Determine the (X, Y) coordinate at the center of the cell enclosing the given text.  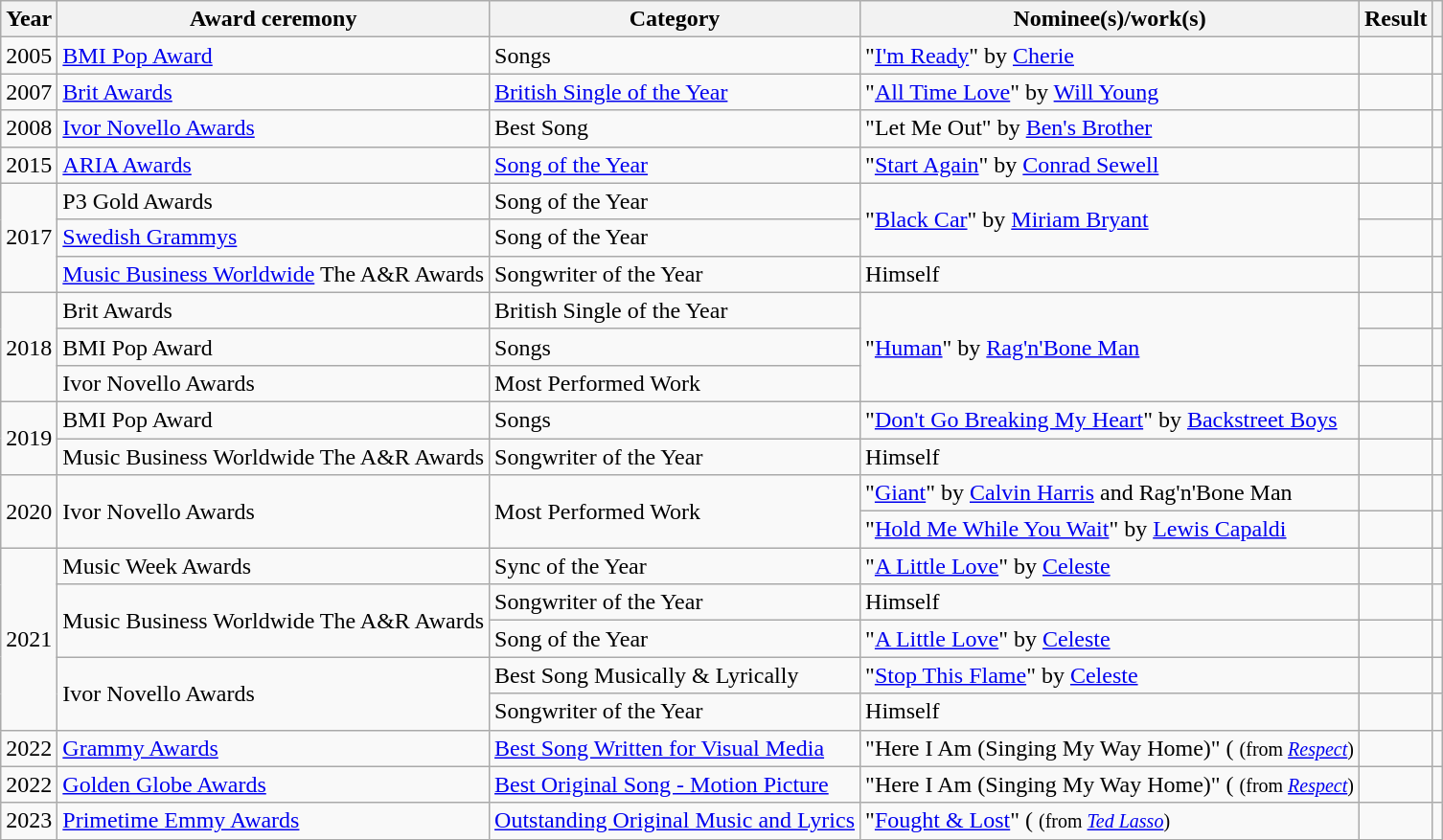
"Giant" by Calvin Harris and Rag'n'Bone Man (1110, 493)
2019 (29, 438)
Outstanding Original Music and Lyrics (675, 821)
2007 (29, 92)
Music Week Awards (274, 566)
"All Time Love" by Will Young (1110, 92)
Result (1396, 19)
2008 (29, 128)
Best Original Song - Motion Picture (675, 784)
2018 (29, 347)
"Let Me Out" by Ben's Brother (1110, 128)
Category (675, 19)
2021 (29, 639)
Best Song Written for Visual Media (675, 748)
Primetime Emmy Awards (274, 821)
"Black Car" by Miriam Bryant (1110, 219)
ARIA Awards (274, 165)
"Start Again" by Conrad Sewell (1110, 165)
Award ceremony (274, 19)
2020 (29, 511)
Best Song Musically & Lyrically (675, 675)
Year (29, 19)
"Hold Me While You Wait" by Lewis Capaldi (1110, 530)
Best Song (675, 128)
"Human" by Rag'n'Bone Man (1110, 347)
Nominee(s)/work(s) (1110, 19)
2005 (29, 56)
2023 (29, 821)
Golden Globe Awards (274, 784)
2017 (29, 238)
Sync of the Year (675, 566)
Swedish Grammys (274, 238)
"Fought & Lost" ( (from Ted Lasso) (1110, 821)
P3 Gold Awards (274, 201)
Grammy Awards (274, 748)
"Don't Go Breaking My Heart" by Backstreet Boys (1110, 420)
"I'm Ready" by Cherie (1110, 56)
2015 (29, 165)
"Stop This Flame" by Celeste (1110, 675)
